Output the [x, y] coordinate of the center of the cell containing the given text.  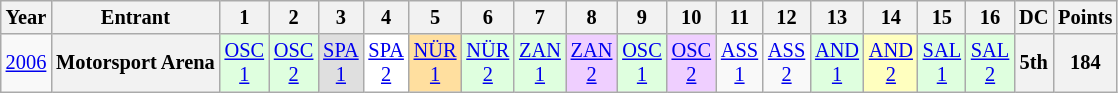
ASS1 [740, 63]
11 [740, 17]
DC [1034, 17]
7 [540, 17]
SPA2 [386, 63]
SAL2 [990, 63]
3 [340, 17]
9 [642, 17]
Points [1085, 17]
10 [692, 17]
Year [26, 17]
1 [244, 17]
ASS2 [786, 63]
8 [592, 17]
16 [990, 17]
5th [1034, 63]
2006 [26, 63]
14 [891, 17]
SAL1 [942, 63]
4 [386, 17]
2 [294, 17]
184 [1085, 63]
Motorsport Arena [135, 63]
NÜR1 [436, 63]
ZAN1 [540, 63]
SPA1 [340, 63]
AND2 [891, 63]
6 [488, 17]
5 [436, 17]
AND1 [837, 63]
15 [942, 17]
12 [786, 17]
ZAN2 [592, 63]
13 [837, 17]
NÜR2 [488, 63]
Entrant [135, 17]
